Output the [X, Y] coordinate of the center of the cell containing the given text.  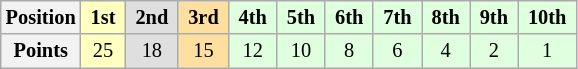
10 [301, 51]
8th [446, 17]
4th [253, 17]
1st [104, 17]
18 [152, 51]
7th [397, 17]
25 [104, 51]
2nd [152, 17]
1 [547, 51]
3rd [203, 17]
Position [41, 17]
9th [494, 17]
Points [41, 51]
4 [446, 51]
6th [349, 17]
8 [349, 51]
2 [494, 51]
12 [253, 51]
10th [547, 17]
6 [397, 51]
15 [203, 51]
5th [301, 17]
